Find where the given text appears and provide that cell's center as (X, Y) coordinate. 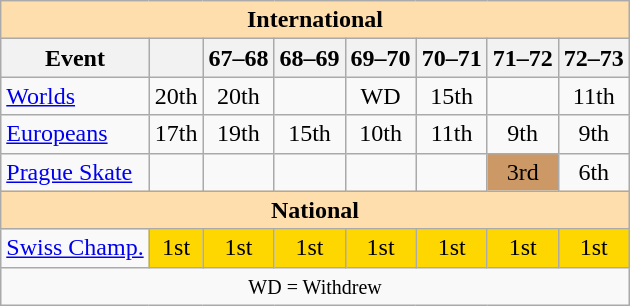
17th (176, 134)
International (316, 20)
72–73 (594, 58)
Europeans (75, 134)
WD = Withdrew (316, 286)
Prague Skate (75, 172)
71–72 (522, 58)
10th (380, 134)
6th (594, 172)
WD (380, 96)
Worlds (75, 96)
67–68 (238, 58)
Swiss Champ. (75, 248)
3rd (522, 172)
70–71 (452, 58)
68–69 (310, 58)
National (316, 210)
69–70 (380, 58)
Event (75, 58)
19th (238, 134)
